Determine the (x, y) coordinate at the center of the cell enclosing the given text.  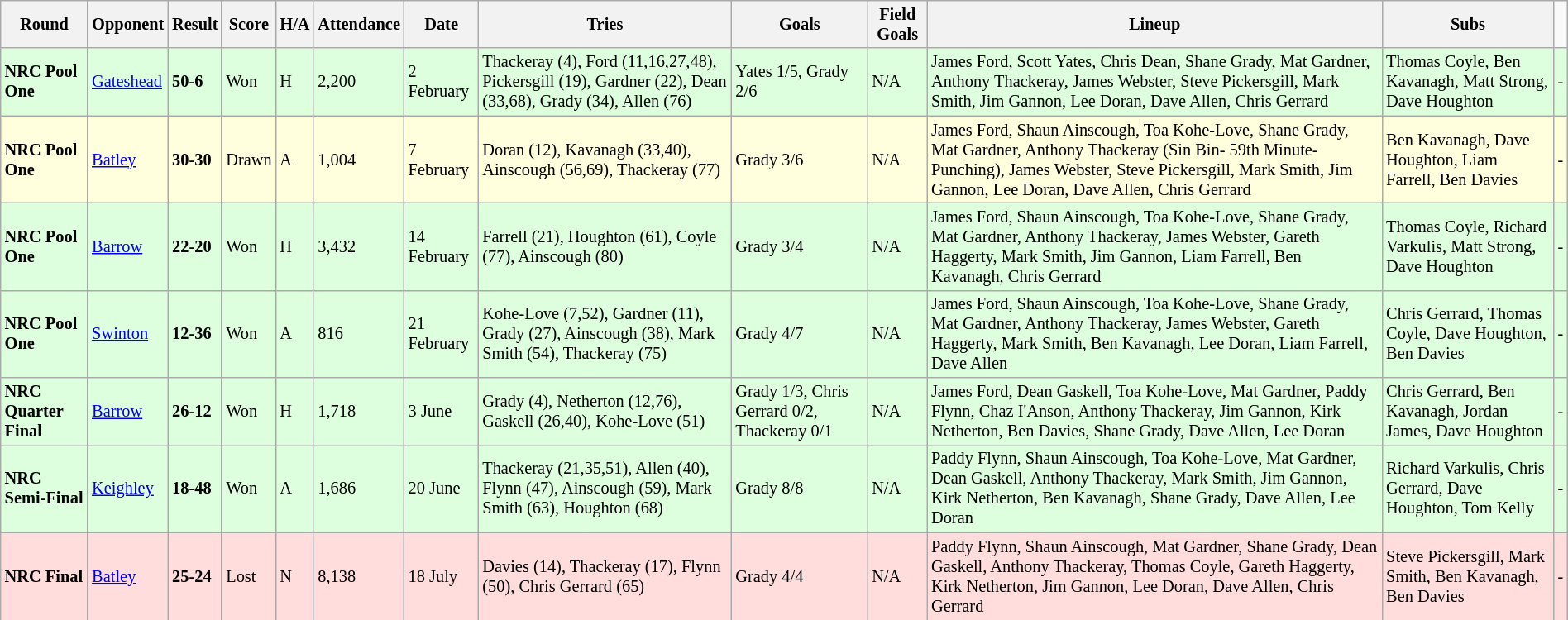
H/A (295, 24)
12-36 (195, 334)
2 February (442, 82)
Opponent (127, 24)
Round (45, 24)
Lost (248, 576)
Attendance (359, 24)
22-20 (195, 246)
Richard Varkulis, Chris Gerrard, Dave Houghton, Tom Kelly (1467, 489)
Steve Pickersgill, Mark Smith, Ben Kavanagh, Ben Davies (1467, 576)
Grady 3/4 (799, 246)
Score (248, 24)
Farrell (21), Houghton (61), Coyle (77), Ainscough (80) (605, 246)
Gateshead (127, 82)
Chris Gerrard, Ben Kavanagh, Jordan James, Dave Houghton (1467, 412)
18 July (442, 576)
Kohe-Love (7,52), Gardner (11), Grady (27), Ainscough (38), Mark Smith (54), Thackeray (75) (605, 334)
N (295, 576)
Grady (4), Netherton (12,76), Gaskell (26,40), Kohe-Love (51) (605, 412)
2,200 (359, 82)
Date (442, 24)
Swinton (127, 334)
1,686 (359, 489)
8,138 (359, 576)
1,718 (359, 412)
Grady 3/6 (799, 160)
816 (359, 334)
21 February (442, 334)
Chris Gerrard, Thomas Coyle, Dave Houghton, Ben Davies (1467, 334)
Grady 8/8 (799, 489)
26-12 (195, 412)
50-6 (195, 82)
Keighley (127, 489)
NRC Final (45, 576)
7 February (442, 160)
Drawn (248, 160)
25-24 (195, 576)
30-30 (195, 160)
Thomas Coyle, Richard Varkulis, Matt Strong, Dave Houghton (1467, 246)
1,004 (359, 160)
Yates 1/5, Grady 2/6 (799, 82)
14 February (442, 246)
NRC Semi-Final (45, 489)
Thackeray (4), Ford (11,16,27,48), Pickersgill (19), Gardner (22), Dean (33,68), Grady (34), Allen (76) (605, 82)
Field Goals (897, 24)
Tries (605, 24)
Goals (799, 24)
20 June (442, 489)
3,432 (359, 246)
Grady 4/7 (799, 334)
Subs (1467, 24)
Lineup (1154, 24)
Doran (12), Kavanagh (33,40), Ainscough (56,69), Thackeray (77) (605, 160)
18-48 (195, 489)
Grady 4/4 (799, 576)
Ben Kavanagh, Dave Houghton, Liam Farrell, Ben Davies (1467, 160)
NRC Quarter Final (45, 412)
Result (195, 24)
Thomas Coyle, Ben Kavanagh, Matt Strong, Dave Houghton (1467, 82)
Thackeray (21,35,51), Allen (40), Flynn (47), Ainscough (59), Mark Smith (63), Houghton (68) (605, 489)
3 June (442, 412)
Davies (14), Thackeray (17), Flynn (50), Chris Gerrard (65) (605, 576)
Grady 1/3, Chris Gerrard 0/2, Thackeray 0/1 (799, 412)
